Extract the (X, Y) coordinate from the center of the cell holding the provided text.  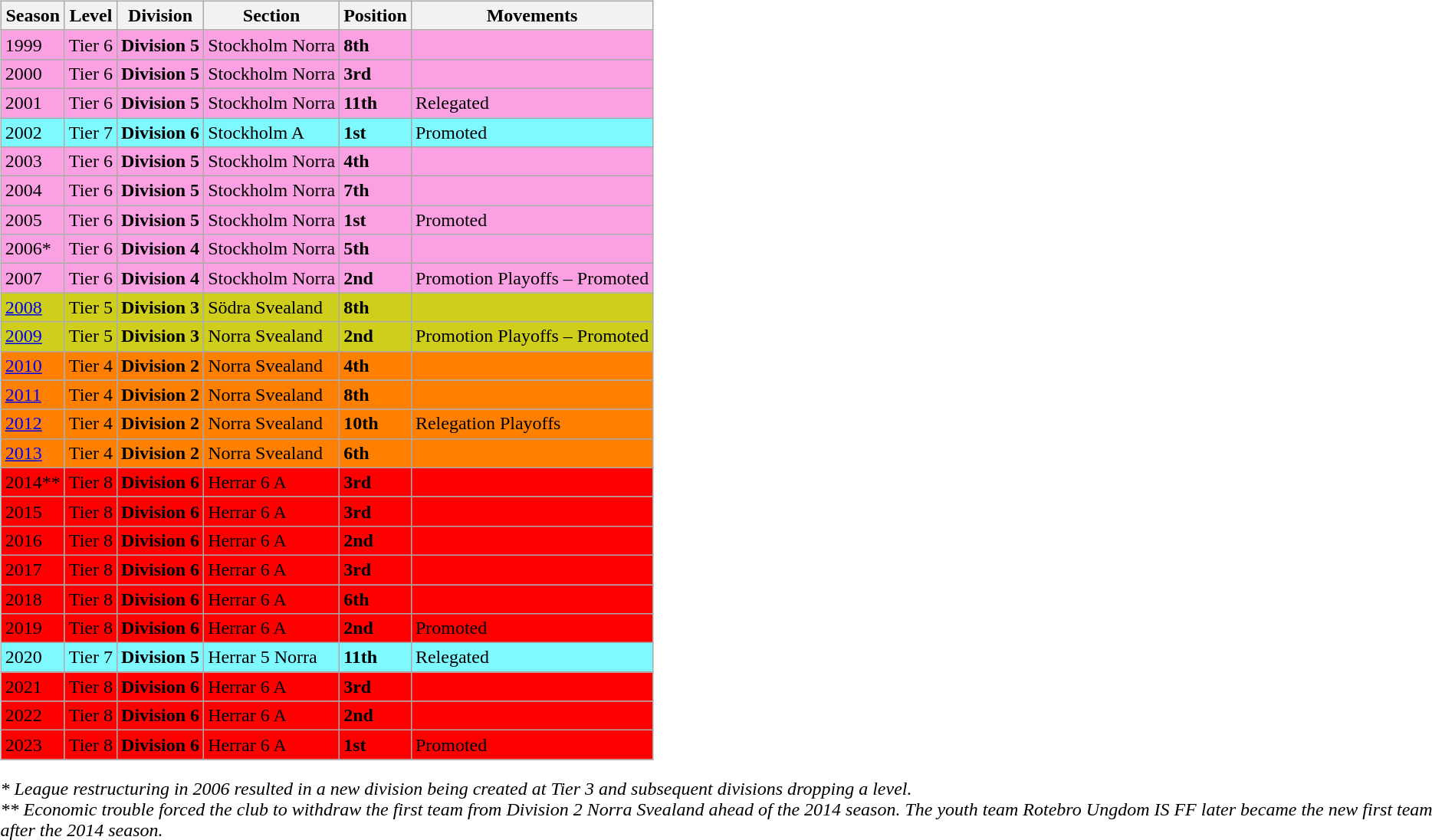
2004 (32, 191)
2020 (32, 658)
Stockholm A (271, 133)
2016 (32, 540)
2007 (32, 278)
2017 (32, 569)
Division (161, 15)
2018 (32, 599)
7th (376, 191)
2010 (32, 366)
2019 (32, 628)
Season (32, 15)
Södra Svealand (271, 307)
2006* (32, 249)
2008 (32, 307)
Relegation Playoffs (532, 424)
2013 (32, 453)
2002 (32, 133)
2012 (32, 424)
2000 (32, 74)
2014** (32, 482)
2001 (32, 103)
2015 (32, 511)
2003 (32, 162)
2009 (32, 336)
2011 (32, 395)
Position (376, 15)
Section (271, 15)
Movements (532, 15)
2023 (32, 745)
2022 (32, 716)
2021 (32, 687)
10th (376, 424)
Herrar 5 Norra (271, 658)
5th (376, 249)
Level (90, 15)
2005 (32, 220)
1999 (32, 44)
